Capture the cell that displays the provided text and extract its (X, Y) central coordinate. 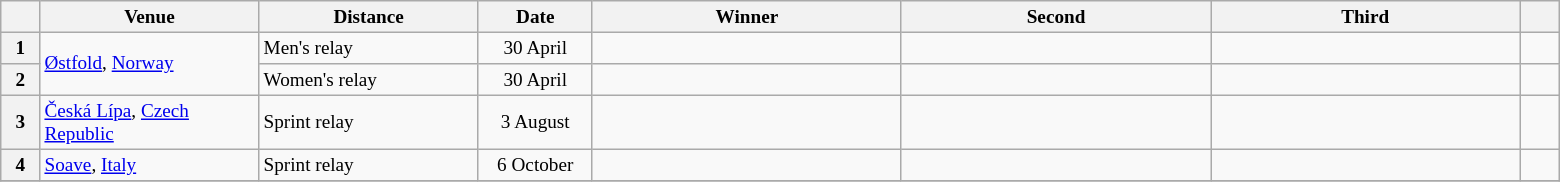
4 (20, 166)
Soave, Italy (150, 166)
Česká Lípa, Czech Republic (150, 122)
Women's relay (368, 80)
Third (1366, 17)
1 (20, 48)
2 (20, 80)
Second (1056, 17)
Men's relay (368, 48)
Østfold, Norway (150, 64)
6 October (535, 166)
3 August (535, 122)
Winner (746, 17)
3 (20, 122)
Distance (368, 17)
Date (535, 17)
Venue (150, 17)
